Determine the [x, y] coordinate at the center of the cell enclosing the given text.  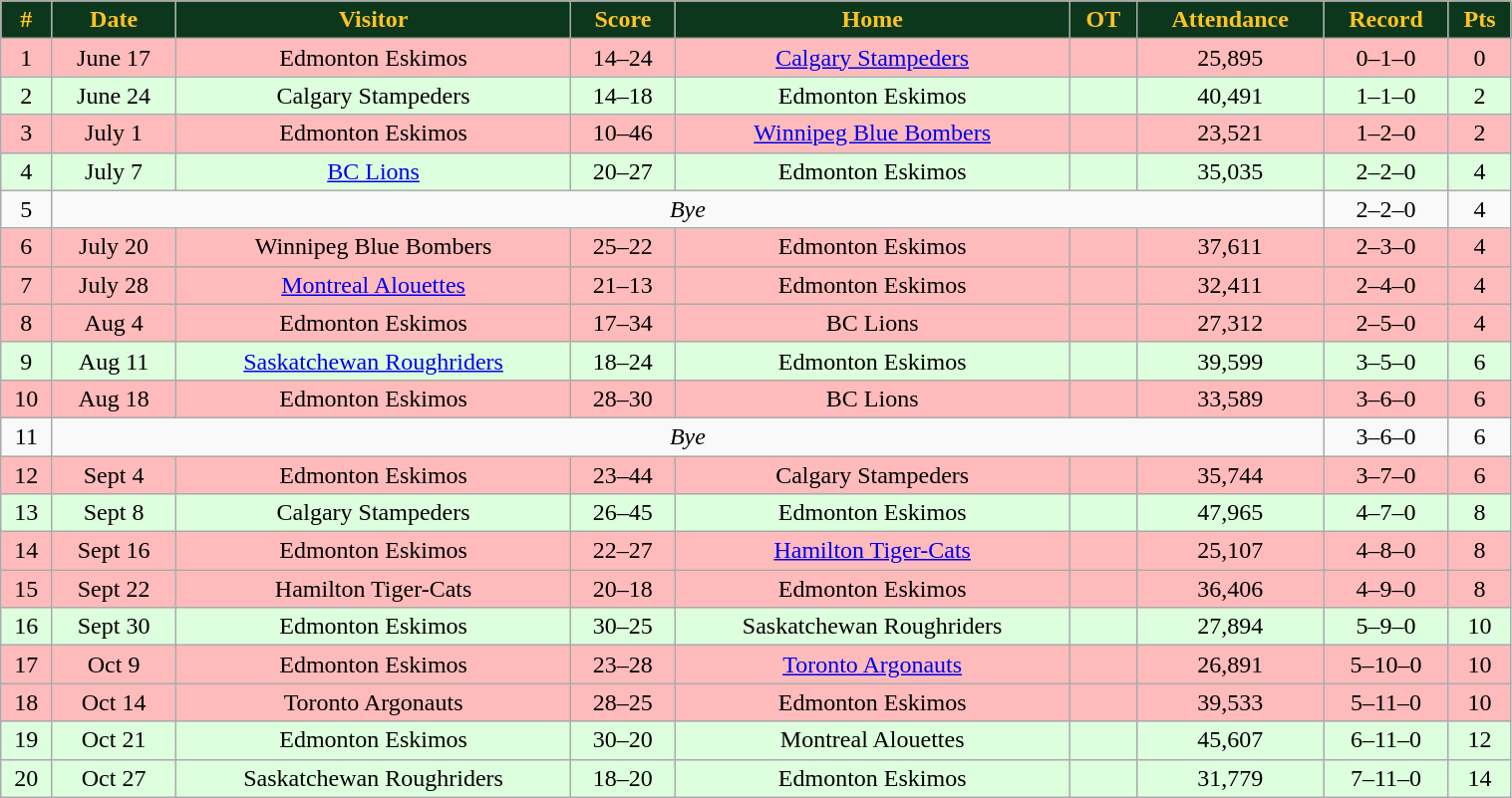
20–27 [623, 171]
0 [1479, 58]
4–8–0 [1385, 551]
1–2–0 [1385, 133]
25–22 [623, 247]
11 [26, 436]
Sept 30 [114, 627]
6–11–0 [1385, 740]
33,589 [1230, 399]
28–25 [623, 702]
40,491 [1230, 96]
1 [26, 58]
27,894 [1230, 627]
39,533 [1230, 702]
30–25 [623, 627]
5–11–0 [1385, 702]
Pts [1479, 20]
Home [873, 20]
2–3–0 [1385, 247]
5 [26, 209]
Sept 4 [114, 475]
5–10–0 [1385, 665]
Sept 16 [114, 551]
June 24 [114, 96]
19 [26, 740]
July 7 [114, 171]
18–24 [623, 361]
17–34 [623, 323]
17 [26, 665]
32,411 [1230, 285]
26,891 [1230, 665]
13 [26, 513]
3–5–0 [1385, 361]
Sept 22 [114, 589]
9 [26, 361]
7–11–0 [1385, 778]
4–9–0 [1385, 589]
July 1 [114, 133]
1–1–0 [1385, 96]
21–13 [623, 285]
Attendance [1230, 20]
2–4–0 [1385, 285]
45,607 [1230, 740]
37,611 [1230, 247]
35,035 [1230, 171]
23–44 [623, 475]
OT [1104, 20]
Aug 11 [114, 361]
23–28 [623, 665]
25,895 [1230, 58]
15 [26, 589]
23,521 [1230, 133]
Visitor [373, 20]
Oct 27 [114, 778]
Sept 8 [114, 513]
June 17 [114, 58]
7 [26, 285]
18 [26, 702]
Aug 4 [114, 323]
16 [26, 627]
July 20 [114, 247]
# [26, 20]
Record [1385, 20]
10–46 [623, 133]
2–5–0 [1385, 323]
July 28 [114, 285]
20–18 [623, 589]
18–20 [623, 778]
31,779 [1230, 778]
20 [26, 778]
0–1–0 [1385, 58]
Oct 14 [114, 702]
4–7–0 [1385, 513]
Date [114, 20]
25,107 [1230, 551]
26–45 [623, 513]
27,312 [1230, 323]
39,599 [1230, 361]
28–30 [623, 399]
3 [26, 133]
14–18 [623, 96]
Score [623, 20]
Aug 18 [114, 399]
Oct 9 [114, 665]
3–7–0 [1385, 475]
14–24 [623, 58]
30–20 [623, 740]
5–9–0 [1385, 627]
35,744 [1230, 475]
22–27 [623, 551]
Oct 21 [114, 740]
36,406 [1230, 589]
47,965 [1230, 513]
